Find where the given text appears and provide that cell's center as [x, y] coordinate. 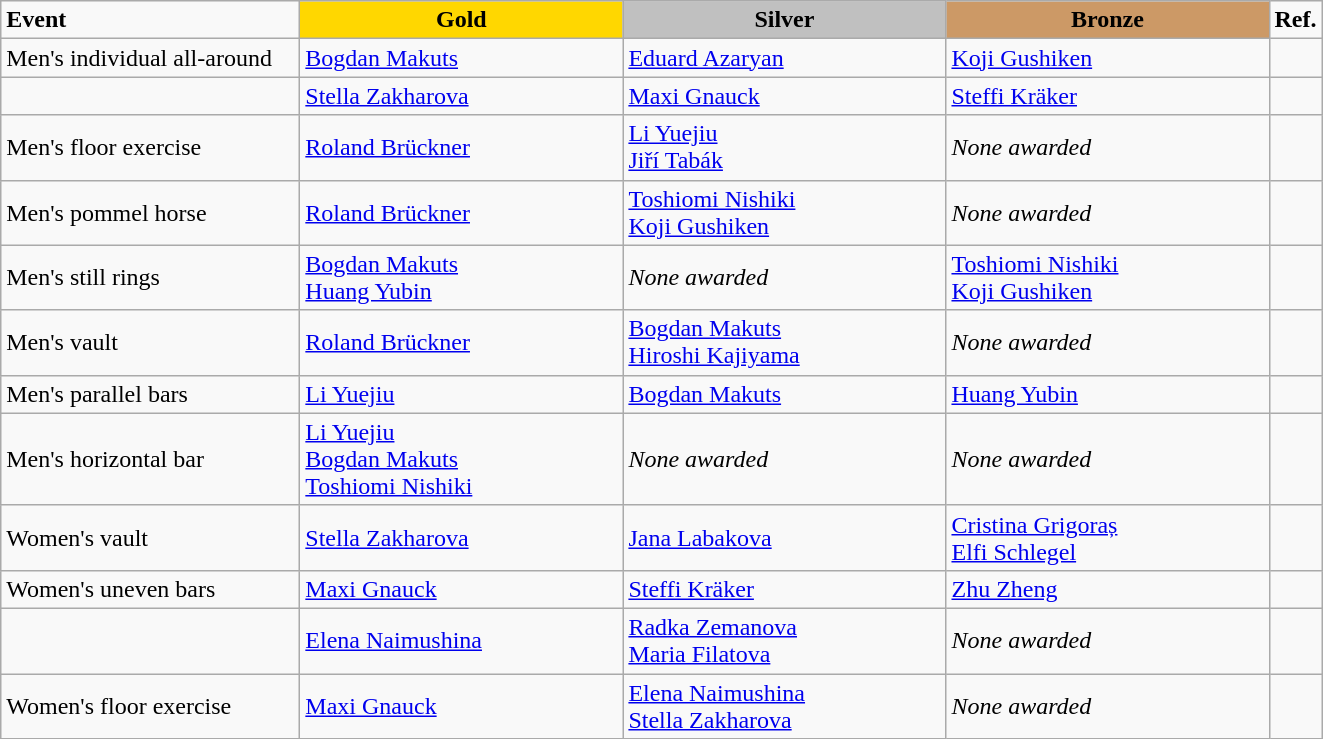
Cristina Grigoraș Elfi Schlegel [1108, 538]
Bogdan Makuts Hiroshi Kajiyama [784, 342]
Men's vault [150, 342]
Women's uneven bars [150, 589]
Event [150, 20]
Men's floor exercise [150, 148]
Radka Zemanova Maria Filatova [784, 640]
Li Yuejiu Jiří Tabák [784, 148]
Elena Naimushina [462, 640]
Men's individual all-around [150, 58]
Huang Yubin [1108, 394]
Bronze [1108, 20]
Koji Gushiken [1108, 58]
Women's floor exercise [150, 706]
Men's pommel horse [150, 212]
Li Yuejiu Bogdan Makuts Toshiomi Nishiki [462, 459]
Eduard Azaryan [784, 58]
Bogdan Makuts Huang Yubin [462, 278]
Jana Labakova [784, 538]
Men's horizontal bar [150, 459]
Li Yuejiu [462, 394]
Men's parallel bars [150, 394]
Men's still rings [150, 278]
Women's vault [150, 538]
Zhu Zheng [1108, 589]
Ref. [1296, 20]
Elena Naimushina Stella Zakharova [784, 706]
Silver [784, 20]
Gold [462, 20]
